Scan for the cell matching the given text and deliver its (X, Y) coordinate at center. 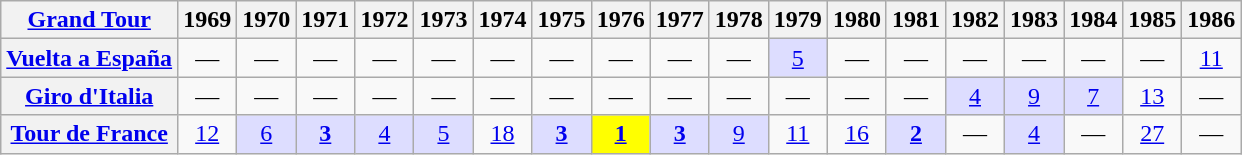
1985 (1152, 20)
2 (916, 134)
1975 (562, 20)
18 (502, 134)
1 (620, 134)
27 (1152, 134)
1984 (1094, 20)
1981 (916, 20)
6 (266, 134)
1974 (502, 20)
Giro d'Italia (90, 96)
13 (1152, 96)
16 (856, 134)
1980 (856, 20)
1983 (1034, 20)
7 (1094, 96)
Grand Tour (90, 20)
1972 (384, 20)
1971 (326, 20)
Tour de France (90, 134)
Vuelta a España (90, 58)
1969 (208, 20)
1970 (266, 20)
12 (208, 134)
1979 (798, 20)
1976 (620, 20)
1973 (444, 20)
1982 (974, 20)
1978 (738, 20)
1986 (1212, 20)
1977 (680, 20)
